Find where the given text appears and provide that cell's center as [x, y] coordinate. 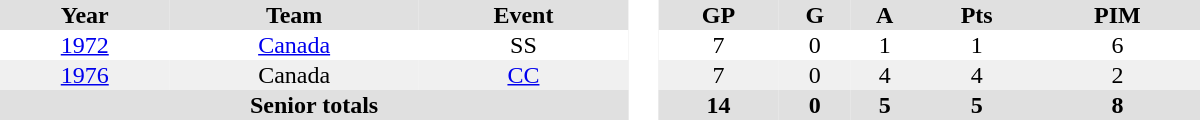
14 [718, 105]
Senior totals [314, 105]
1976 [85, 75]
Year [85, 15]
GP [718, 15]
Team [294, 15]
G [815, 15]
Pts [976, 15]
A [885, 15]
2 [1118, 75]
6 [1118, 45]
CC [524, 75]
8 [1118, 105]
PIM [1118, 15]
SS [524, 45]
1972 [85, 45]
Event [524, 15]
